Pinpoint the cell where the given text exists, returning its (X, Y) midpoint coordinate. 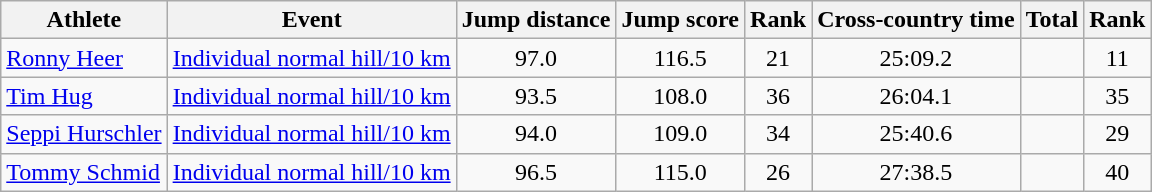
Athlete (84, 20)
108.0 (680, 96)
27:38.5 (916, 172)
Ronny Heer (84, 58)
Event (312, 20)
34 (778, 134)
94.0 (536, 134)
25:40.6 (916, 134)
109.0 (680, 134)
116.5 (680, 58)
25:09.2 (916, 58)
36 (778, 96)
Total (1052, 20)
Cross-country time (916, 20)
35 (1118, 96)
93.5 (536, 96)
Tim Hug (84, 96)
21 (778, 58)
97.0 (536, 58)
96.5 (536, 172)
115.0 (680, 172)
11 (1118, 58)
26 (778, 172)
40 (1118, 172)
Seppi Hurschler (84, 134)
Jump score (680, 20)
29 (1118, 134)
26:04.1 (916, 96)
Tommy Schmid (84, 172)
Jump distance (536, 20)
